Identify which cell holds the provided text, then report its (x, y) central coordinate. 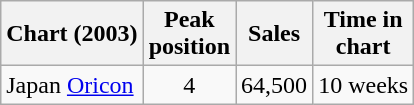
Time inchart (364, 34)
10 weeks (364, 85)
64,500 (274, 85)
Sales (274, 34)
4 (189, 85)
Peakposition (189, 34)
Japan Oricon (72, 85)
Chart (2003) (72, 34)
